Output the [X, Y] coordinate of the center of the cell containing the given text.  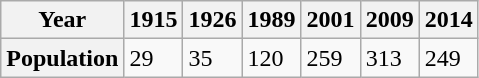
1915 [154, 20]
249 [448, 58]
Population [62, 58]
1989 [272, 20]
35 [212, 58]
2009 [390, 20]
Year [62, 20]
313 [390, 58]
29 [154, 58]
2014 [448, 20]
1926 [212, 20]
2001 [330, 20]
120 [272, 58]
259 [330, 58]
